Pinpoint the cell where the given text exists, returning its [X, Y] midpoint coordinate. 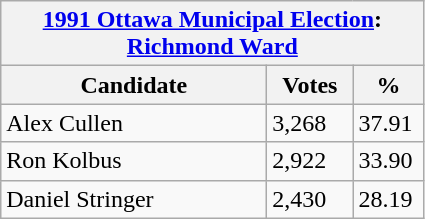
28.19 [388, 199]
37.91 [388, 123]
2,430 [310, 199]
Ron Kolbus [134, 161]
1991 Ottawa Municipal Election: Richmond Ward [212, 34]
2,922 [310, 161]
33.90 [388, 161]
Alex Cullen [134, 123]
Votes [310, 85]
Daniel Stringer [134, 199]
% [388, 85]
3,268 [310, 123]
Candidate [134, 85]
